Determine the (X, Y) coordinate at the center of the cell enclosing the given text.  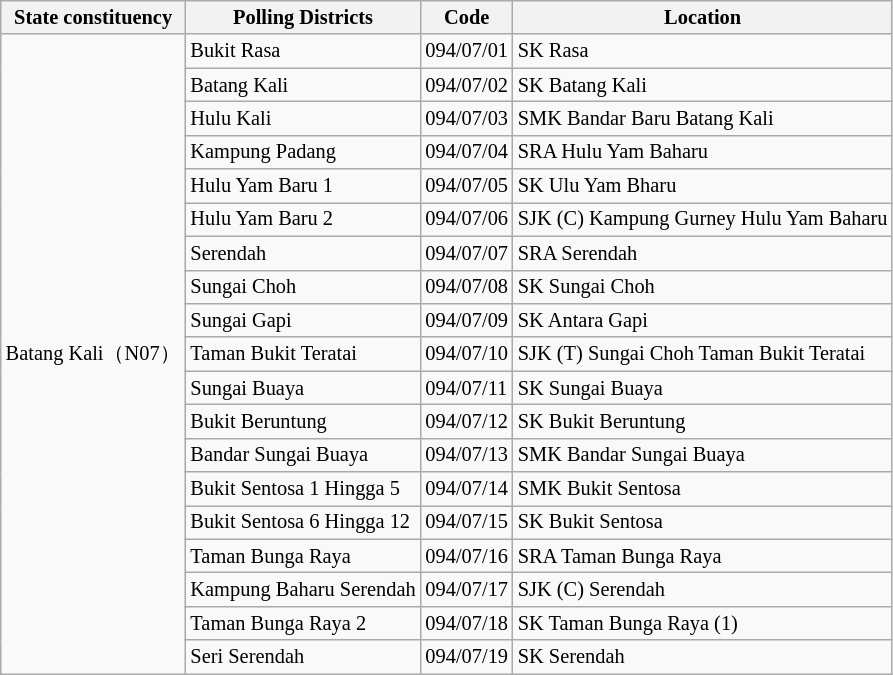
SJK (C) Kampung Gurney Hulu Yam Baharu (703, 219)
Bandar Sungai Buaya (302, 455)
SK Bukit Sentosa (703, 522)
SK Ulu Yam Bharu (703, 186)
Location (703, 17)
Serendah (302, 253)
SK Bukit Beruntung (703, 421)
Hulu Yam Baru 1 (302, 186)
SRA Taman Bunga Raya (703, 556)
SJK (C) Serendah (703, 589)
SMK Bandar Baru Batang Kali (703, 118)
094/07/18 (467, 623)
SK Batang Kali (703, 85)
094/07/01 (467, 51)
094/07/04 (467, 152)
094/07/05 (467, 186)
Sungai Buaya (302, 388)
SK Sungai Choh (703, 287)
Polling Districts (302, 17)
094/07/16 (467, 556)
094/07/10 (467, 354)
Batang Kali (302, 85)
Taman Bunga Raya 2 (302, 623)
State constituency (94, 17)
094/07/12 (467, 421)
SK Serendah (703, 657)
SK Rasa (703, 51)
Seri Serendah (302, 657)
094/07/14 (467, 489)
Bukit Beruntung (302, 421)
Kampung Baharu Serendah (302, 589)
094/07/15 (467, 522)
SMK Bukit Sentosa (703, 489)
Bukit Sentosa 6 Hingga 12 (302, 522)
Bukit Rasa (302, 51)
SK Sungai Buaya (703, 388)
094/07/06 (467, 219)
Taman Bukit Teratai (302, 354)
Bukit Sentosa 1 Hingga 5 (302, 489)
094/07/17 (467, 589)
Hulu Kali (302, 118)
Kampung Padang (302, 152)
094/07/07 (467, 253)
094/07/11 (467, 388)
Taman Bunga Raya (302, 556)
094/07/19 (467, 657)
094/07/03 (467, 118)
094/07/02 (467, 85)
Code (467, 17)
094/07/08 (467, 287)
Sungai Gapi (302, 320)
Batang Kali（N07） (94, 354)
SK Taman Bunga Raya (1) (703, 623)
Hulu Yam Baru 2 (302, 219)
Sungai Choh (302, 287)
SK Antara Gapi (703, 320)
SJK (T) Sungai Choh Taman Bukit Teratai (703, 354)
094/07/13 (467, 455)
SRA Serendah (703, 253)
SMK Bandar Sungai Buaya (703, 455)
SRA Hulu Yam Baharu (703, 152)
094/07/09 (467, 320)
